Locate the cell with the specified text and output its [x, y] center coordinate. 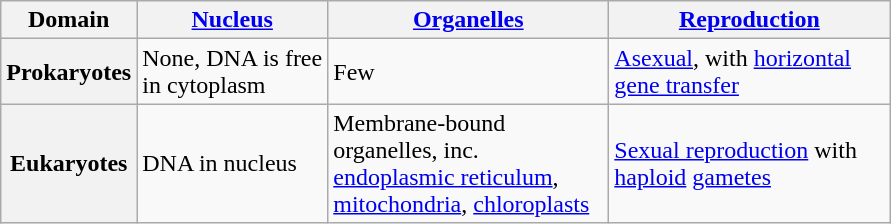
Reproduction [750, 20]
None, DNA is free in cytoplasm [232, 72]
Organelles [468, 20]
DNA in nucleus [232, 164]
Domain [69, 20]
Asexual, with horizontal gene transfer [750, 72]
Sexual reproduction with haploid gametes [750, 164]
Prokaryotes [69, 72]
Few [468, 72]
Eukaryotes [69, 164]
Membrane-bound organelles, inc. endoplasmic reticulum, mitochondria, chloroplasts [468, 164]
Nucleus [232, 20]
